Capture the cell that displays the provided text and extract its [X, Y] central coordinate. 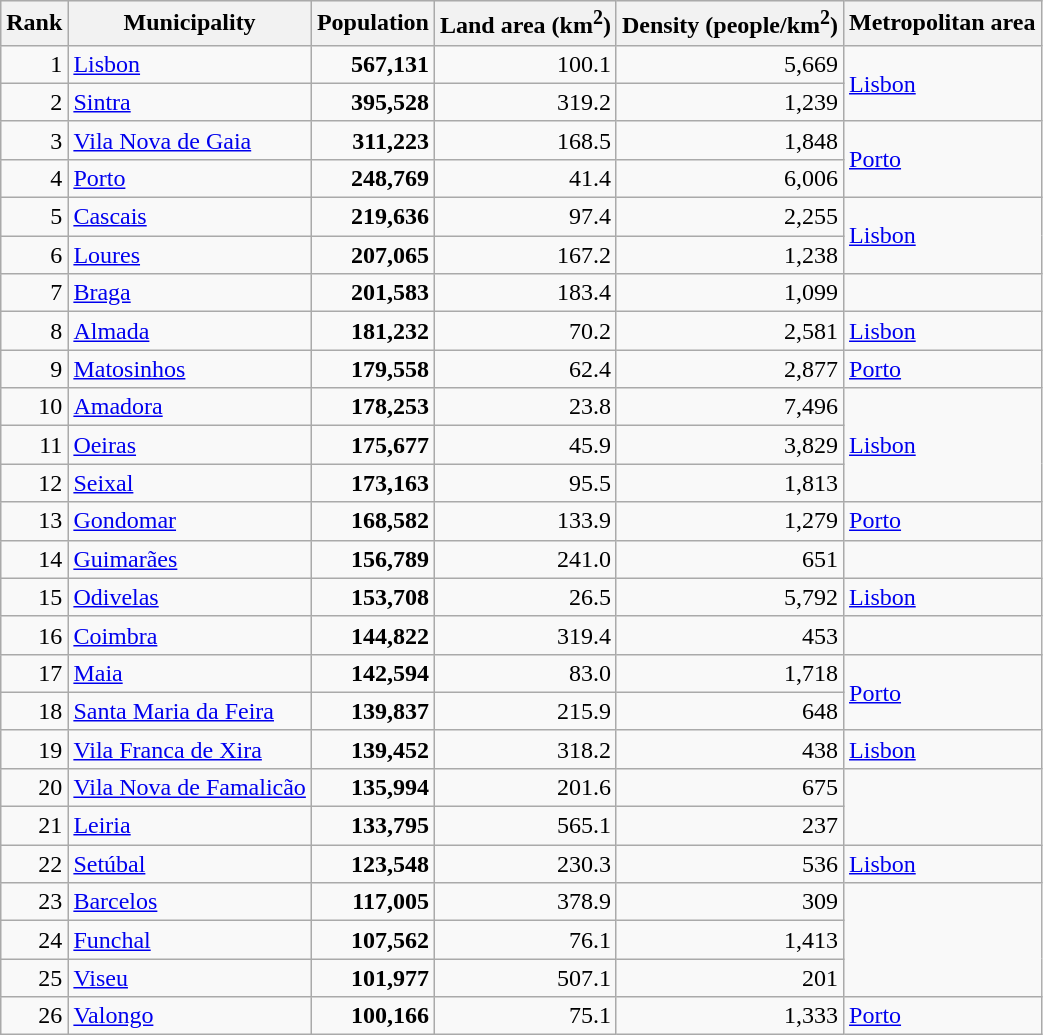
15 [34, 597]
107,562 [372, 940]
2 [34, 102]
Valongo [190, 1016]
309 [730, 902]
181,232 [372, 331]
Density (people/km2) [730, 24]
16 [34, 635]
Cascais [190, 217]
Setúbal [190, 864]
97.4 [525, 217]
Matosinhos [190, 369]
Almada [190, 331]
26 [34, 1016]
Funchal [190, 940]
168,582 [372, 521]
215.9 [525, 711]
14 [34, 559]
Amadora [190, 407]
45.9 [525, 445]
Vila Nova de Gaia [190, 140]
311,223 [372, 140]
1,813 [730, 483]
9 [34, 369]
3 [34, 140]
507.1 [525, 978]
12 [34, 483]
Oeiras [190, 445]
675 [730, 787]
21 [34, 826]
6 [34, 255]
453 [730, 635]
70.2 [525, 331]
1,718 [730, 673]
565.1 [525, 826]
168.5 [525, 140]
5,669 [730, 64]
248,769 [372, 178]
142,594 [372, 673]
438 [730, 749]
201 [730, 978]
62.4 [525, 369]
1,238 [730, 255]
241.0 [525, 559]
Leiria [190, 826]
95.5 [525, 483]
219,636 [372, 217]
Odivelas [190, 597]
Braga [190, 293]
4 [34, 178]
75.1 [525, 1016]
100.1 [525, 64]
139,837 [372, 711]
41.4 [525, 178]
Guimarães [190, 559]
201,583 [372, 293]
318.2 [525, 749]
179,558 [372, 369]
395,528 [372, 102]
536 [730, 864]
123,548 [372, 864]
Sintra [190, 102]
Maia [190, 673]
Gondomar [190, 521]
3,829 [730, 445]
207,065 [372, 255]
6,006 [730, 178]
76.1 [525, 940]
2,877 [730, 369]
23 [34, 902]
7,496 [730, 407]
237 [730, 826]
Population [372, 24]
651 [730, 559]
5,792 [730, 597]
1,279 [730, 521]
5 [34, 217]
8 [34, 331]
183.4 [525, 293]
83.0 [525, 673]
117,005 [372, 902]
201.6 [525, 787]
Vila Nova de Famalicão [190, 787]
139,452 [372, 749]
178,253 [372, 407]
133.9 [525, 521]
175,677 [372, 445]
17 [34, 673]
Coimbra [190, 635]
Loures [190, 255]
Vila Franca de Xira [190, 749]
13 [34, 521]
23.8 [525, 407]
567,131 [372, 64]
230.3 [525, 864]
Seixal [190, 483]
1,848 [730, 140]
1,239 [730, 102]
18 [34, 711]
19 [34, 749]
1 [34, 64]
10 [34, 407]
1,333 [730, 1016]
100,166 [372, 1016]
648 [730, 711]
173,163 [372, 483]
153,708 [372, 597]
144,822 [372, 635]
11 [34, 445]
Municipality [190, 24]
2,581 [730, 331]
378.9 [525, 902]
101,977 [372, 978]
25 [34, 978]
26.5 [525, 597]
167.2 [525, 255]
1,413 [730, 940]
Viseu [190, 978]
24 [34, 940]
156,789 [372, 559]
133,795 [372, 826]
135,994 [372, 787]
Land area (km2) [525, 24]
319.4 [525, 635]
22 [34, 864]
319.2 [525, 102]
20 [34, 787]
1,099 [730, 293]
Santa Maria da Feira [190, 711]
Rank [34, 24]
Barcelos [190, 902]
7 [34, 293]
Metropolitan area [942, 24]
2,255 [730, 217]
